Determine the [x, y] coordinate at the center of the cell enclosing the given text.  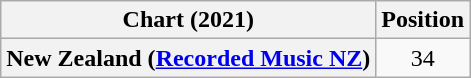
Position [423, 20]
34 [423, 58]
Chart (2021) [188, 20]
New Zealand (Recorded Music NZ) [188, 58]
